From the cell containing the given text, extract its center point as (X, Y) coordinate. 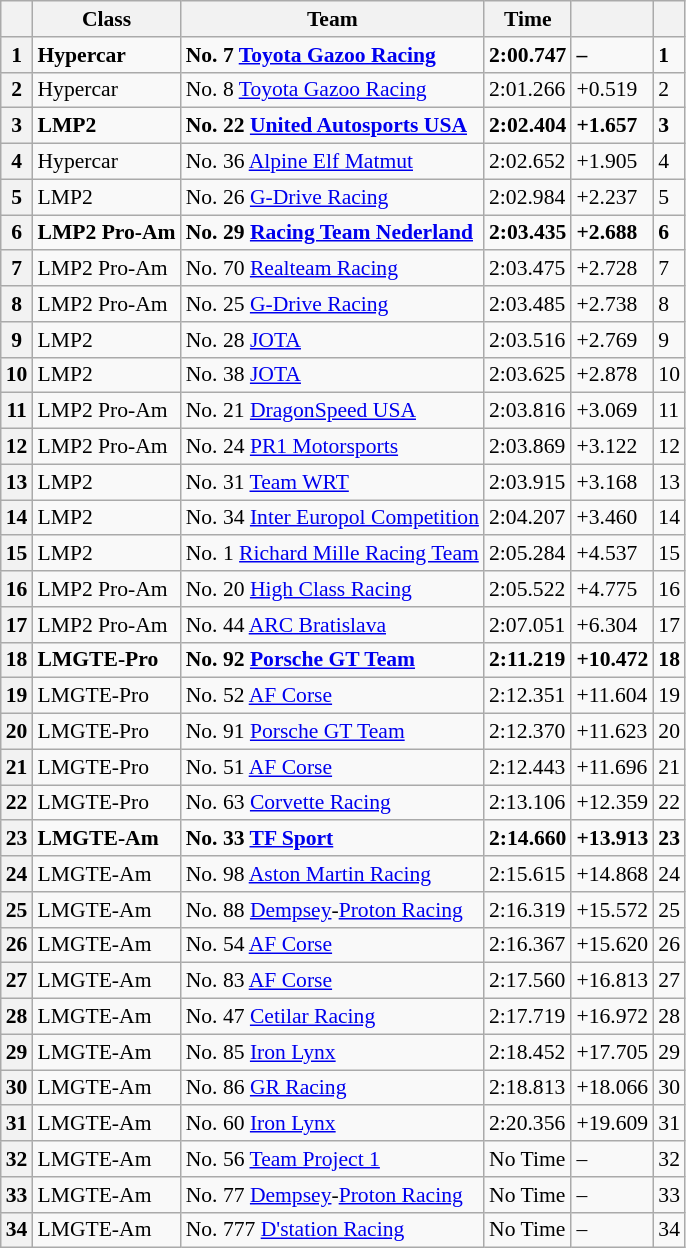
+2.728 (612, 269)
2:02.404 (528, 126)
No. 60 Iron Lynx (332, 1124)
2:05.284 (528, 554)
No. 51 AF Corse (332, 767)
+4.775 (612, 589)
No. 777 D'station Racing (332, 1230)
2:18.452 (528, 1052)
No. 38 JOTA (332, 375)
+18.066 (612, 1088)
+16.813 (612, 981)
+1.905 (612, 162)
2:17.560 (528, 981)
+13.913 (612, 839)
2:00.747 (528, 55)
+3.460 (612, 518)
No. 52 AF Corse (332, 696)
2:17.719 (528, 1017)
2:03.869 (528, 447)
+16.972 (612, 1017)
No. 44 ARC Bratislava (332, 625)
+1.657 (612, 126)
2:18.813 (528, 1088)
2:03.475 (528, 269)
+6.304 (612, 625)
+14.868 (612, 874)
No. 7 Toyota Gazoo Racing (332, 55)
+2.237 (612, 197)
2:02.984 (528, 197)
+11.696 (612, 767)
+3.122 (612, 447)
2:03.516 (528, 340)
2:12.443 (528, 767)
+4.537 (612, 554)
+2.878 (612, 375)
No. 36 Alpine Elf Matmut (332, 162)
+10.472 (612, 660)
Team (332, 19)
No. 24 PR1 Motorsports (332, 447)
2:04.207 (528, 518)
2:16.367 (528, 945)
No. 63 Corvette Racing (332, 803)
No. 34 Inter Europol Competition (332, 518)
No. 85 Iron Lynx (332, 1052)
No. 33 TF Sport (332, 839)
+15.572 (612, 910)
2:03.816 (528, 411)
+3.069 (612, 411)
2:12.370 (528, 732)
2:13.106 (528, 803)
2:03.485 (528, 304)
+11.604 (612, 696)
2:01.266 (528, 90)
+2.688 (612, 233)
+11.623 (612, 732)
+2.738 (612, 304)
2:03.915 (528, 482)
+19.609 (612, 1124)
No. 22 United Autosports USA (332, 126)
No. 86 GR Racing (332, 1088)
+17.705 (612, 1052)
2:12.351 (528, 696)
No. 70 Realteam Racing (332, 269)
2:03.435 (528, 233)
2:20.356 (528, 1124)
No. 1 Richard Mille Racing Team (332, 554)
+12.359 (612, 803)
2:16.319 (528, 910)
No. 28 JOTA (332, 340)
No. 26 G-Drive Racing (332, 197)
No. 20 High Class Racing (332, 589)
No. 25 G-Drive Racing (332, 304)
No. 29 Racing Team Nederland (332, 233)
2:11.219 (528, 660)
2:07.051 (528, 625)
+0.519 (612, 90)
2:14.660 (528, 839)
+2.769 (612, 340)
No. 91 Porsche GT Team (332, 732)
2:03.625 (528, 375)
2:02.652 (528, 162)
+15.620 (612, 945)
Time (528, 19)
2:05.522 (528, 589)
No. 77 Dempsey-Proton Racing (332, 1195)
No. 56 Team Project 1 (332, 1159)
No. 54 AF Corse (332, 945)
2:15.615 (528, 874)
No. 21 DragonSpeed USA (332, 411)
No. 47 Cetilar Racing (332, 1017)
No. 98 Aston Martin Racing (332, 874)
No. 83 AF Corse (332, 981)
No. 88 Dempsey-Proton Racing (332, 910)
Class (106, 19)
No. 8 Toyota Gazoo Racing (332, 90)
+3.168 (612, 482)
No. 92 Porsche GT Team (332, 660)
No. 31 Team WRT (332, 482)
